Locate the cell with the specified text and output its (x, y) center coordinate. 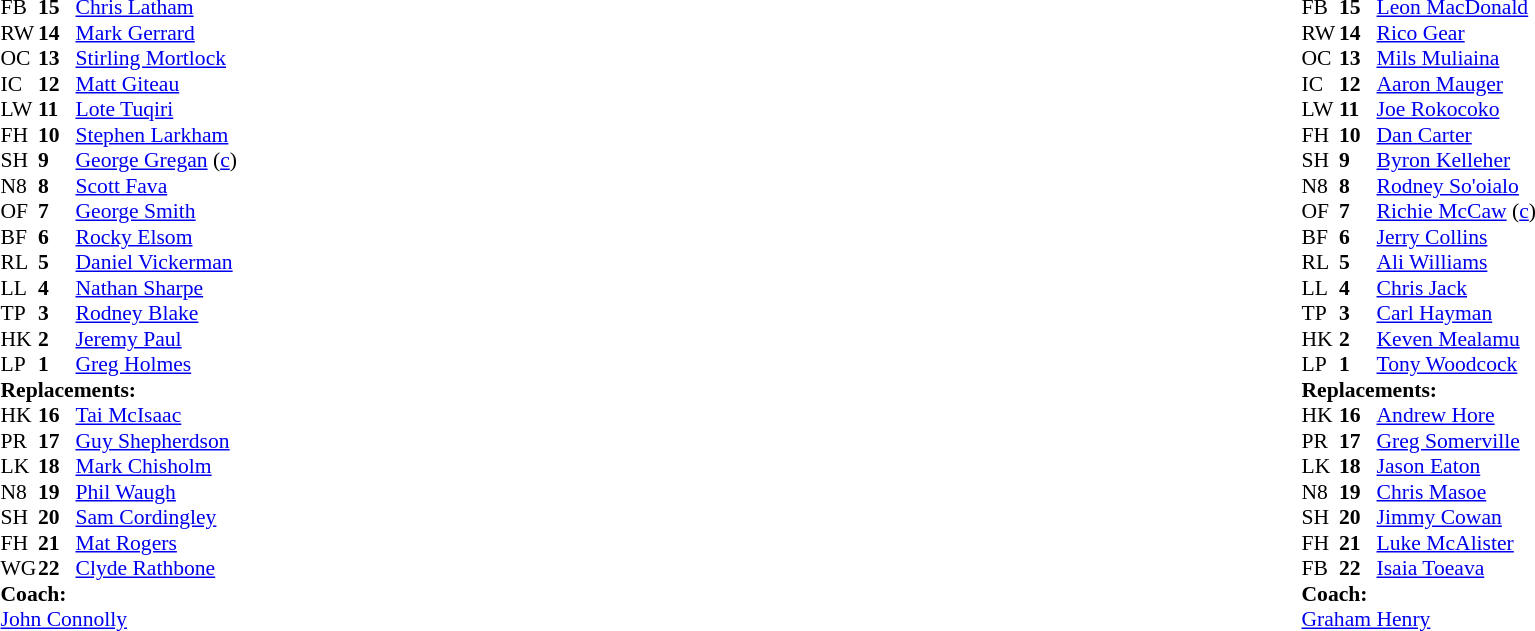
Lote Tuqiri (156, 109)
Rocky Elsom (156, 237)
Matt Giteau (156, 84)
Guy Shepherdson (156, 441)
Mark Gerrard (156, 33)
WG (19, 569)
Clyde Rathbone (156, 569)
FB (1321, 569)
Scott Fava (156, 186)
Greg Holmes (156, 365)
Tai McIsaac (156, 415)
Sam Cordingley (156, 517)
Daniel Vickerman (156, 263)
Stirling Mortlock (156, 59)
Mark Chisholm (156, 467)
Rodney Blake (156, 313)
George Gregan (c) (156, 161)
Coach: (118, 594)
Mat Rogers (156, 543)
Nathan Sharpe (156, 288)
Stephen Larkham (156, 135)
Jeremy Paul (156, 339)
Replacements: (118, 390)
Phil Waugh (156, 492)
George Smith (156, 211)
